Find where the given text appears and provide that cell's center as (X, Y) coordinate. 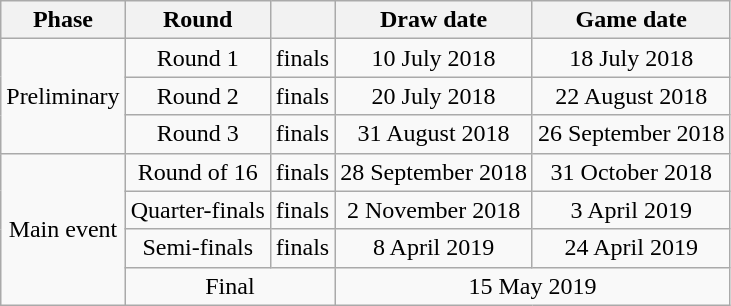
31 October 2018 (631, 172)
8 April 2019 (434, 248)
Main event (63, 229)
Draw date (434, 20)
Round 3 (198, 134)
Preliminary (63, 96)
24 April 2019 (631, 248)
28 September 2018 (434, 172)
Phase (63, 20)
Final (230, 286)
26 September 2018 (631, 134)
Round 2 (198, 96)
Semi-finals (198, 248)
15 May 2019 (532, 286)
31 August 2018 (434, 134)
Quarter-finals (198, 210)
2 November 2018 (434, 210)
Round of 16 (198, 172)
18 July 2018 (631, 58)
10 July 2018 (434, 58)
Round (198, 20)
22 August 2018 (631, 96)
Round 1 (198, 58)
20 July 2018 (434, 96)
3 April 2019 (631, 210)
Game date (631, 20)
